Detect which cell encompasses the target text, then output its (X, Y) center coordinate. 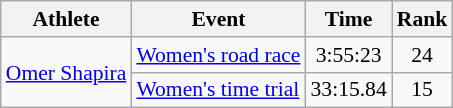
Athlete (66, 19)
Time (348, 19)
Rank (422, 19)
Event (218, 19)
24 (422, 55)
15 (422, 90)
Women's time trial (218, 90)
Omer Shapira (66, 72)
Women's road race (218, 55)
3:55:23 (348, 55)
33:15.84 (348, 90)
